Return the (x, y) coordinate for the center point of the cell that contains the specified text.  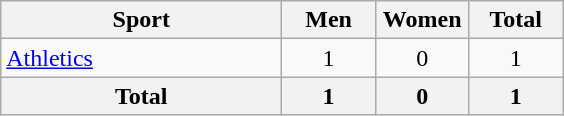
Women (422, 20)
Sport (142, 20)
Men (329, 20)
Athletics (142, 58)
